Search for the cell housing the specified text and yield its (X, Y) center coordinate. 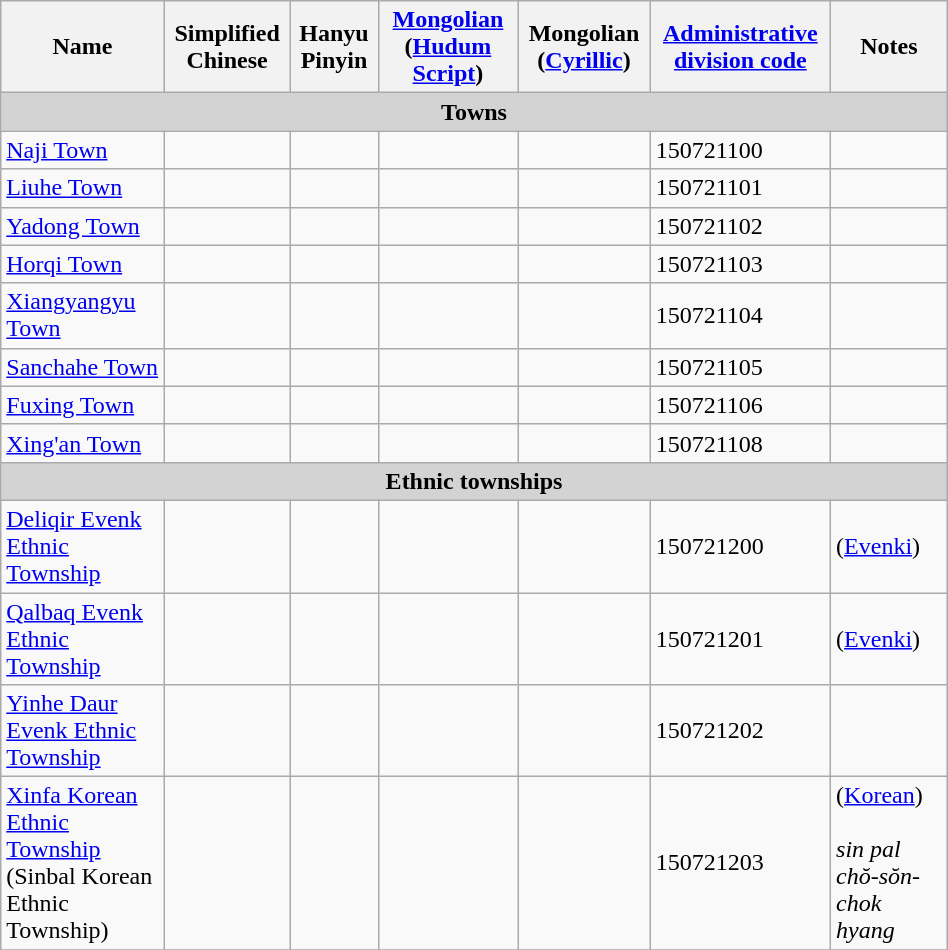
150721103 (740, 264)
Yinhe Daur Evenk Ethnic Township (83, 731)
Yadong Town (83, 226)
150721201 (740, 638)
Qalbaq Evenk Ethnic Township (83, 638)
150721202 (740, 731)
150721106 (740, 405)
150721100 (740, 150)
Xing'an Town (83, 443)
150721102 (740, 226)
Fuxing Town (83, 405)
150721105 (740, 367)
Sanchahe Town (83, 367)
Deliqir Evenk Ethnic Township (83, 546)
150721104 (740, 316)
Liuhe Town (83, 188)
Notes (890, 47)
Xiangyangyu Town (83, 316)
Naji Town (83, 150)
150721101 (740, 188)
Administrative division code (740, 47)
150721200 (740, 546)
150721108 (740, 443)
Name (83, 47)
Horqi Town (83, 264)
Mongolian (Hudum Script) (448, 47)
Mongolian (Cyrillic) (584, 47)
Xinfa Korean Ethnic Township(Sinbal Korean Ethnic Township) (83, 864)
150721203 (740, 864)
Towns (474, 112)
Hanyu Pinyin (334, 47)
Simplified Chinese (227, 47)
Ethnic townships (474, 481)
(Korean)sin pal chŏ-sŏn-chok hyang (890, 864)
